Capture the cell that displays the provided text and extract its [x, y] central coordinate. 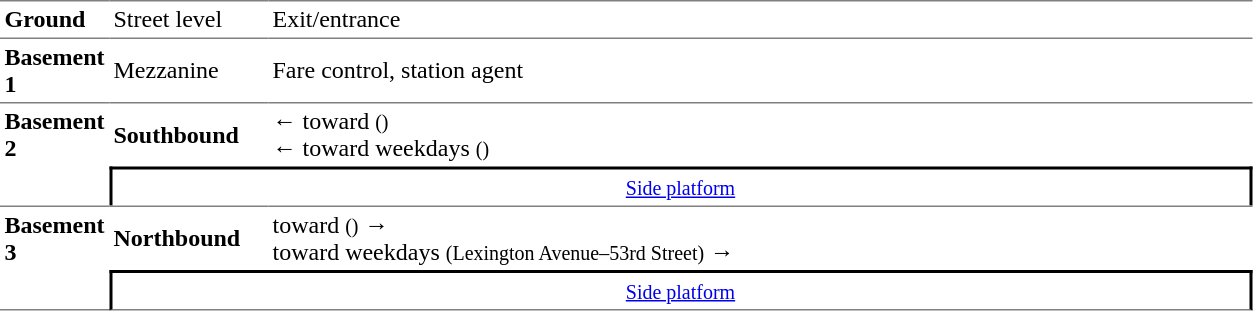
Street level [188, 19]
Basement 3 [54, 258]
Northbound [188, 238]
Basement 2 [54, 154]
← toward ()← toward weekdays () [760, 134]
Ground [54, 19]
Basement 1 [54, 70]
Fare control, station agent [760, 70]
Exit/entrance [760, 19]
Mezzanine [188, 70]
toward () → toward weekdays (Lexington Avenue–53rd Street) → [760, 238]
Southbound [188, 134]
